Pinpoint the cell where the given text exists, returning its [x, y] midpoint coordinate. 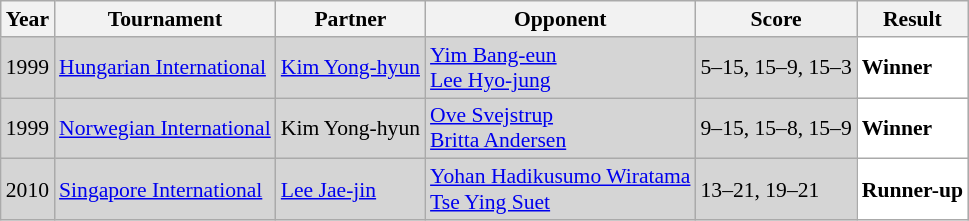
Year [28, 19]
Opponent [560, 19]
5–15, 15–9, 15–3 [776, 68]
Hungarian International [165, 68]
Result [912, 19]
Singapore International [165, 190]
Runner-up [912, 190]
Norwegian International [165, 128]
Yim Bang-eun Lee Hyo-jung [560, 68]
Ove Svejstrup Britta Andersen [560, 128]
Lee Jae-jin [350, 190]
2010 [28, 190]
Score [776, 19]
13–21, 19–21 [776, 190]
9–15, 15–8, 15–9 [776, 128]
Yohan Hadikusumo Wiratama Tse Ying Suet [560, 190]
Tournament [165, 19]
Partner [350, 19]
